Capture the cell that displays the provided text and extract its (x, y) central coordinate. 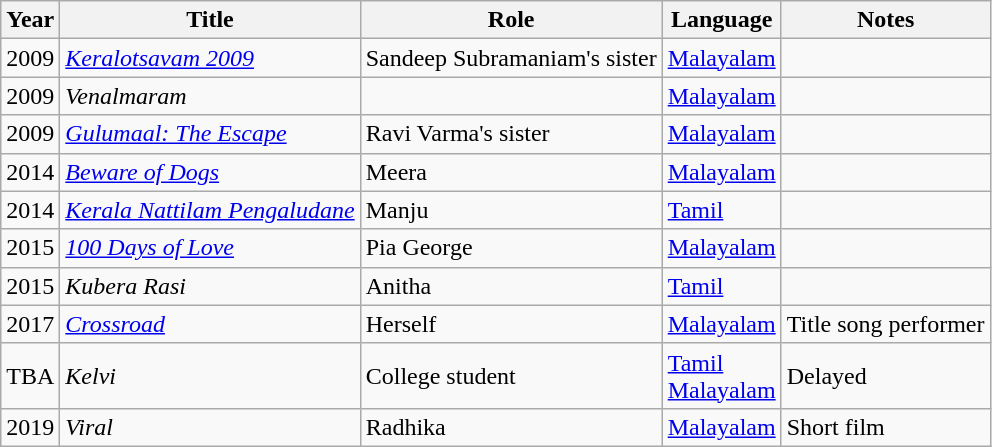
Kerala Nattilam Pengaludane (210, 210)
Notes (886, 20)
Beware of Dogs (210, 172)
Year (30, 20)
Short film (886, 427)
Pia George (511, 248)
2019 (30, 427)
Crossroad (210, 324)
Ravi Varma's sister (511, 134)
Meera (511, 172)
Anitha (511, 286)
Role (511, 20)
Delayed (886, 376)
TBA (30, 376)
Viral (210, 427)
2017 (30, 324)
Title song performer (886, 324)
Keralotsavam 2009 (210, 58)
Kubera Rasi (210, 286)
Title (210, 20)
TamilMalayalam (722, 376)
College student (511, 376)
Sandeep Subramaniam's sister (511, 58)
Herself (511, 324)
Kelvi (210, 376)
Language (722, 20)
Venalmaram (210, 96)
Gulumaal: The Escape (210, 134)
Manju (511, 210)
Radhika (511, 427)
100 Days of Love (210, 248)
